From the cell containing the given text, extract its center point as (X, Y) coordinate. 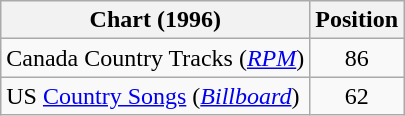
Canada Country Tracks (RPM) (156, 58)
US Country Songs (Billboard) (156, 96)
Position (357, 20)
86 (357, 58)
Chart (1996) (156, 20)
62 (357, 96)
